Scan for the cell matching the given text and deliver its (x, y) coordinate at center. 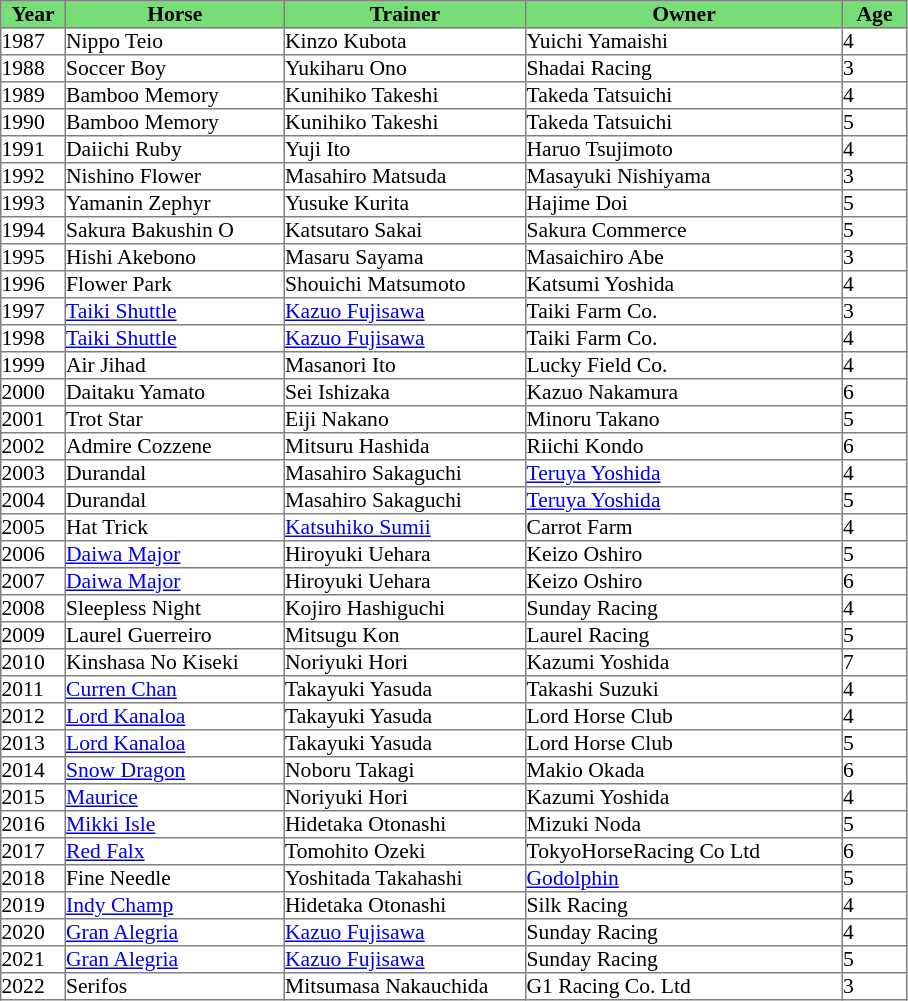
Mitsuru Hashida (405, 446)
Eiji Nakano (405, 420)
Age (874, 14)
2005 (33, 528)
Hat Trick (174, 528)
2022 (33, 986)
Haruo Tsujimoto (684, 150)
Carrot Farm (684, 528)
Air Jihad (174, 366)
Snow Dragon (174, 770)
Makio Okada (684, 770)
2020 (33, 932)
Kazuo Nakamura (684, 392)
Masaichiro Abe (684, 258)
2004 (33, 500)
Silk Racing (684, 906)
Tomohito Ozeki (405, 852)
Trainer (405, 14)
2021 (33, 960)
Soccer Boy (174, 68)
Masahiro Matsuda (405, 176)
Serifos (174, 986)
Kinzo Kubota (405, 42)
Mikki Isle (174, 824)
Nishino Flower (174, 176)
Shadai Racing (684, 68)
1998 (33, 338)
2002 (33, 446)
Lucky Field Co. (684, 366)
1999 (33, 366)
Kojiro Hashiguchi (405, 608)
2011 (33, 690)
7 (874, 662)
Masayuki Nishiyama (684, 176)
1988 (33, 68)
Shouichi Matsumoto (405, 284)
2009 (33, 636)
Indy Champ (174, 906)
Katsuhiko Sumii (405, 528)
Sakura Commerce (684, 230)
1991 (33, 150)
Red Falx (174, 852)
2014 (33, 770)
Maurice (174, 798)
Yoshitada Takahashi (405, 878)
G1 Racing Co. Ltd (684, 986)
Daiichi Ruby (174, 150)
1997 (33, 312)
1987 (33, 42)
Riichi Kondo (684, 446)
Godolphin (684, 878)
Minoru Takano (684, 420)
2008 (33, 608)
2001 (33, 420)
Kinshasa No Kiseki (174, 662)
Katsumi Yoshida (684, 284)
Laurel Guerreiro (174, 636)
2006 (33, 554)
2003 (33, 474)
Daitaku Yamato (174, 392)
2015 (33, 798)
Yukiharu Ono (405, 68)
2007 (33, 582)
1989 (33, 96)
Flower Park (174, 284)
Nippo Teio (174, 42)
Mitsumasa Nakauchida (405, 986)
1992 (33, 176)
Owner (684, 14)
Katsutaro Sakai (405, 230)
Laurel Racing (684, 636)
2013 (33, 744)
2019 (33, 906)
Mizuki Noda (684, 824)
Year (33, 14)
Trot Star (174, 420)
1993 (33, 204)
Sakura Bakushin O (174, 230)
Admire Cozzene (174, 446)
1990 (33, 122)
Takashi Suzuki (684, 690)
Yamanin Zephyr (174, 204)
Hajime Doi (684, 204)
Yuji Ito (405, 150)
Mitsugu Kon (405, 636)
Hishi Akebono (174, 258)
Sei Ishizaka (405, 392)
Sleepless Night (174, 608)
1996 (33, 284)
Masaru Sayama (405, 258)
Masanori Ito (405, 366)
2016 (33, 824)
2000 (33, 392)
Yuichi Yamaishi (684, 42)
2012 (33, 716)
TokyoHorseRacing Co Ltd (684, 852)
1994 (33, 230)
Noboru Takagi (405, 770)
2018 (33, 878)
Curren Chan (174, 690)
Yusuke Kurita (405, 204)
2017 (33, 852)
2010 (33, 662)
Fine Needle (174, 878)
Horse (174, 14)
1995 (33, 258)
